Locate the cell with the specified text and output its (x, y) center coordinate. 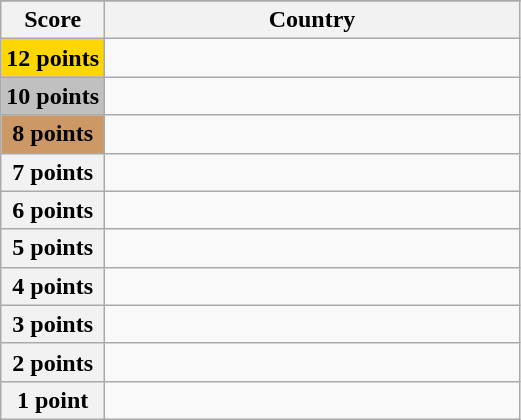
12 points (53, 58)
Score (53, 20)
5 points (53, 248)
8 points (53, 134)
7 points (53, 172)
3 points (53, 324)
1 point (53, 400)
2 points (53, 362)
Country (312, 20)
6 points (53, 210)
4 points (53, 286)
10 points (53, 96)
